Pinpoint the cell where the given text exists, returning its (X, Y) midpoint coordinate. 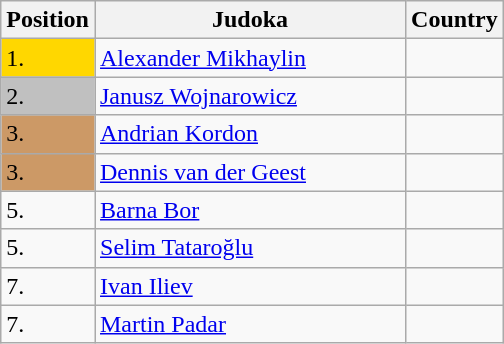
Judoka (250, 20)
Ivan Iliev (250, 286)
Andrian Kordon (250, 134)
Barna Bor (250, 210)
Janusz Wojnarowicz (250, 96)
Alexander Mikhaylin (250, 58)
Dennis van der Geest (250, 172)
Country (455, 20)
Selim Tataroğlu (250, 248)
Martin Padar (250, 324)
2. (48, 96)
Position (48, 20)
1. (48, 58)
